Return the [X, Y] coordinate for the center point of the cell that contains the specified text.  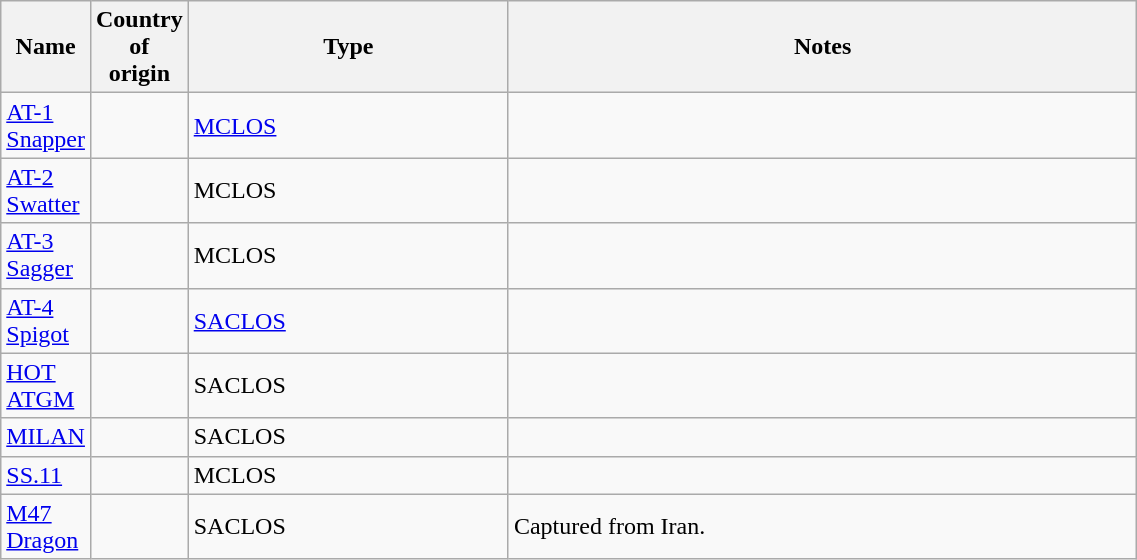
Name [46, 47]
HOT ATGM [46, 386]
Notes [822, 47]
Captured from Iran. [822, 526]
AT-3 Sagger [46, 256]
AT-1 Snapper [46, 126]
M47 Dragon [46, 526]
Country of origin [139, 47]
AT-4 Spigot [46, 320]
Type [348, 47]
MILAN [46, 437]
SS.11 [46, 475]
AT-2 Swatter [46, 190]
